From the cell containing the given text, extract its center point as (x, y) coordinate. 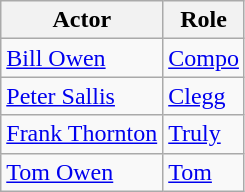
Truly (204, 134)
Actor (82, 20)
Frank Thornton (82, 134)
Compo (204, 58)
Role (204, 20)
Bill Owen (82, 58)
Tom (204, 172)
Tom Owen (82, 172)
Peter Sallis (82, 96)
Clegg (204, 96)
